Return the (x, y) coordinate for the center point of the cell that contains the specified text.  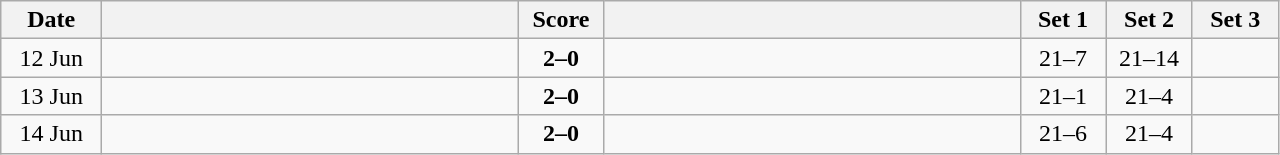
13 Jun (52, 96)
Score (561, 20)
Date (52, 20)
21–7 (1063, 58)
Set 2 (1149, 20)
21–14 (1149, 58)
Set 1 (1063, 20)
21–1 (1063, 96)
12 Jun (52, 58)
21–6 (1063, 134)
14 Jun (52, 134)
Set 3 (1235, 20)
